From the cell containing the given text, extract its center point as (X, Y) coordinate. 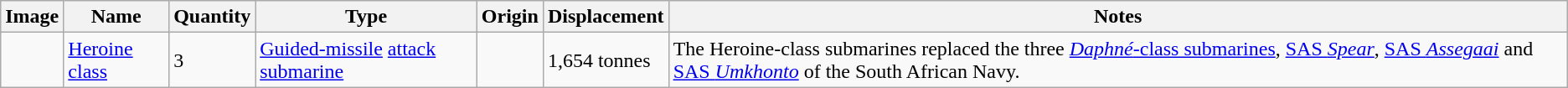
Image (32, 17)
Type (367, 17)
Guided-missile attack submarine (367, 60)
The Heroine-class submarines replaced the three Daphné-class submarines, SAS Spear, SAS Assegaai and SAS Umkhonto of the South African Navy. (1117, 60)
Name (116, 17)
Notes (1117, 17)
Heroine class (116, 60)
Displacement (606, 17)
3 (213, 60)
Origin (509, 17)
1,654 tonnes (606, 60)
Quantity (213, 17)
